From the cell containing the given text, extract its center point as (x, y) coordinate. 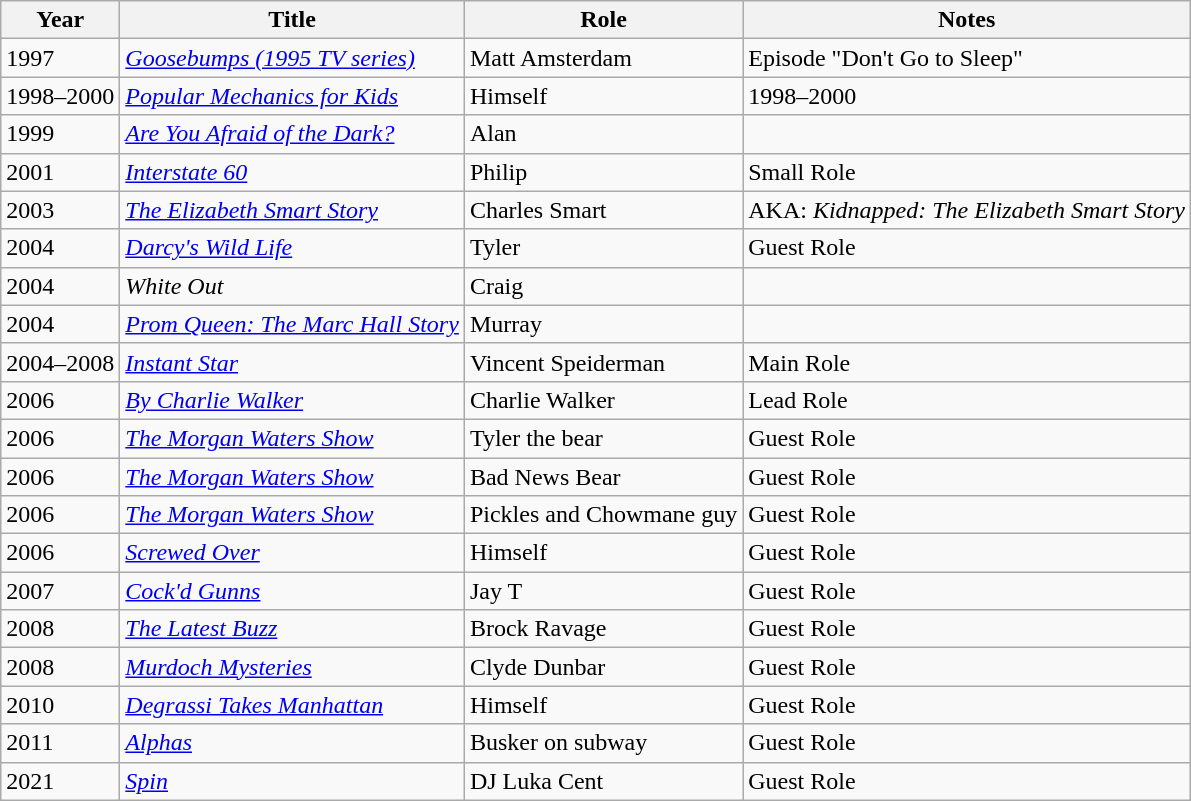
Alan (603, 134)
Main Role (967, 362)
Year (60, 20)
Title (292, 20)
Busker on subway (603, 743)
1997 (60, 58)
Alphas (292, 743)
2001 (60, 172)
Tyler the bear (603, 438)
Pickles and Chowmane guy (603, 515)
1999 (60, 134)
Prom Queen: The Marc Hall Story (292, 324)
Popular Mechanics for Kids (292, 96)
Episode "Don't Go to Sleep" (967, 58)
2007 (60, 591)
Small Role (967, 172)
AKA: Kidnapped: The Elizabeth Smart Story (967, 210)
Degrassi Takes Manhattan (292, 705)
The Elizabeth Smart Story (292, 210)
Darcy's Wild Life (292, 248)
Bad News Bear (603, 477)
2011 (60, 743)
DJ Luka Cent (603, 781)
2021 (60, 781)
Instant Star (292, 362)
White Out (292, 286)
2003 (60, 210)
Jay T (603, 591)
Lead Role (967, 400)
Goosebumps (1995 TV series) (292, 58)
Tyler (603, 248)
Vincent Speiderman (603, 362)
2010 (60, 705)
Philip (603, 172)
Matt Amsterdam (603, 58)
Charlie Walker (603, 400)
Clyde Dunbar (603, 667)
Are You Afraid of the Dark? (292, 134)
2004–2008 (60, 362)
Murray (603, 324)
Cock'd Gunns (292, 591)
By Charlie Walker (292, 400)
Charles Smart (603, 210)
Interstate 60 (292, 172)
Screwed Over (292, 553)
Murdoch Mysteries (292, 667)
Role (603, 20)
Notes (967, 20)
The Latest Buzz (292, 629)
Brock Ravage (603, 629)
Craig (603, 286)
Spin (292, 781)
